Locate the cell with the specified text and output its [x, y] center coordinate. 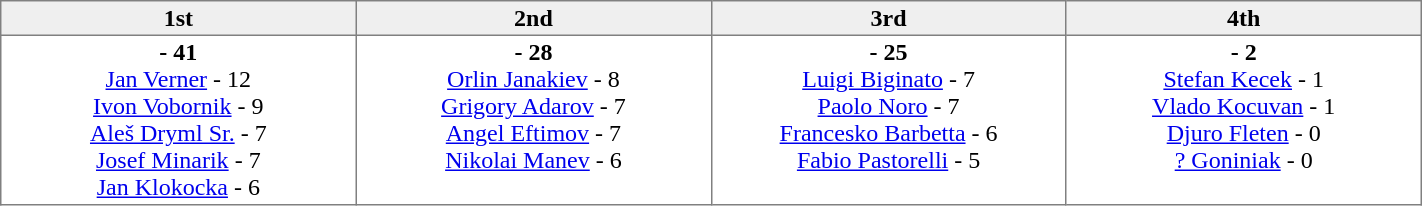
3rd [888, 18]
2nd [534, 18]
- 25Luigi Biginato - 7Paolo Noro - 7Francesko Barbetta - 6Fabio Pastorelli - 5 [888, 120]
- 41Jan Verner - 12Ivon Vobornik - 9Aleš Dryml Sr. - 7Josef Minarik - 7Jan Klokocka - 6 [178, 120]
- 28Orlin Janakiev - 8Grigory Adarov - 7Angel Eftimov - 7Nikolai Manev - 6 [534, 120]
- 2Stefan Kecek - 1Vlado Kocuvan - 1Djuro Fleten - 0? Goniniak - 0 [1244, 120]
4th [1244, 18]
1st [178, 18]
